Scan for the cell matching the given text and deliver its (X, Y) coordinate at center. 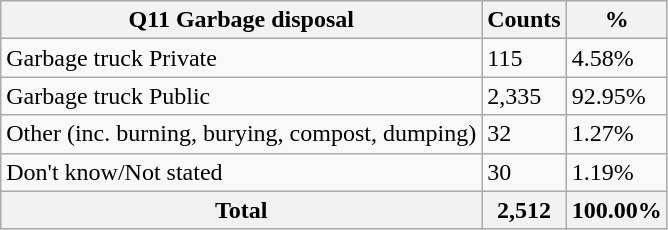
1.19% (616, 172)
Other (inc. burning, burying, compost, dumping) (242, 134)
92.95% (616, 96)
Garbage truck Private (242, 58)
Total (242, 210)
100.00% (616, 210)
32 (524, 134)
115 (524, 58)
Q11 Garbage disposal (242, 20)
Counts (524, 20)
Don't know/Not stated (242, 172)
4.58% (616, 58)
2,512 (524, 210)
Garbage truck Public (242, 96)
1.27% (616, 134)
% (616, 20)
30 (524, 172)
2,335 (524, 96)
